Locate the cell with the specified text and output its (x, y) center coordinate. 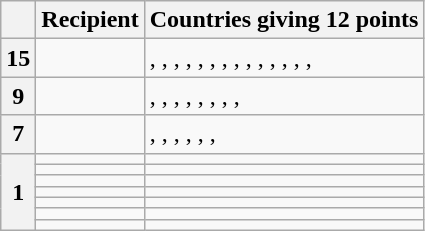
Recipient (90, 20)
, , , , , , , , (284, 96)
9 (18, 96)
, , , , , , (284, 134)
15 (18, 58)
Countries giving 12 points (284, 20)
7 (18, 134)
, , , , , , , , , , , , , , (284, 58)
1 (18, 192)
